Find where the given text appears and provide that cell's center as [x, y] coordinate. 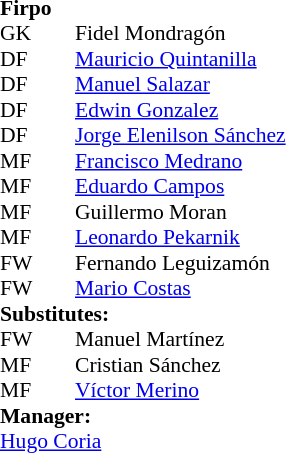
Eduardo Campos [180, 187]
Manager: [143, 416]
GK [19, 33]
Víctor Merino [180, 391]
Edwin Gonzalez [180, 110]
Fernando Leguizamón [180, 263]
Leonardo Pekarnik [180, 237]
Manuel Martínez [180, 339]
Manuel Salazar [180, 85]
Cristian Sánchez [180, 365]
Mauricio Quintanilla [180, 59]
Fidel Mondragón [180, 33]
Guillermo Moran [180, 212]
Substitutes: [143, 314]
Francisco Medrano [180, 161]
Mario Costas [180, 289]
Jorge Elenilson Sánchez [180, 135]
